Return the (X, Y) coordinate for the center point of the cell that contains the specified text.  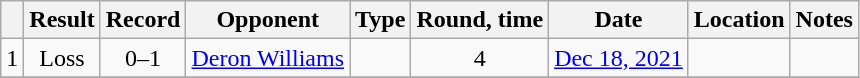
Date (619, 20)
Opponent (268, 20)
Deron Williams (268, 58)
Notes (824, 20)
Loss (62, 58)
Round, time (480, 20)
4 (480, 58)
Record (143, 20)
Location (739, 20)
Dec 18, 2021 (619, 58)
Type (380, 20)
0–1 (143, 58)
1 (12, 58)
Result (62, 20)
